Scan for the cell matching the given text and deliver its (X, Y) coordinate at center. 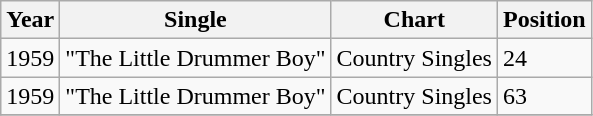
Position (544, 20)
63 (544, 96)
Single (196, 20)
Chart (414, 20)
Year (30, 20)
24 (544, 58)
